Detect which cell encompasses the target text, then output its (x, y) center coordinate. 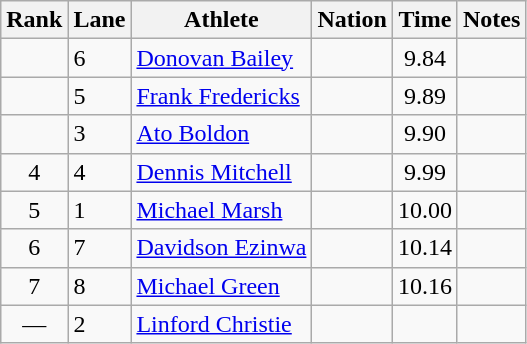
Notes (491, 20)
Michael Marsh (222, 210)
Ato Boldon (222, 134)
10.00 (424, 210)
Davidson Ezinwa (222, 248)
— (34, 324)
Linford Christie (222, 324)
Frank Fredericks (222, 96)
Nation (352, 20)
9.84 (424, 58)
Lane (100, 20)
8 (100, 286)
3 (100, 134)
Rank (34, 20)
Michael Green (222, 286)
Donovan Bailey (222, 58)
Dennis Mitchell (222, 172)
9.99 (424, 172)
10.16 (424, 286)
10.14 (424, 248)
1 (100, 210)
9.89 (424, 96)
Athlete (222, 20)
2 (100, 324)
9.90 (424, 134)
Time (424, 20)
